Detect which cell encompasses the target text, then output its [X, Y] center coordinate. 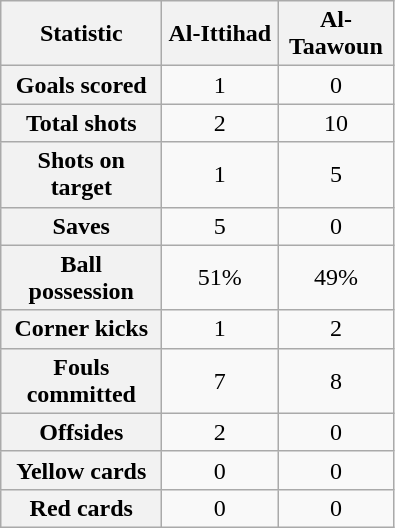
51% [220, 278]
49% [336, 278]
Ball possession [82, 278]
Fouls committed [82, 380]
Corner kicks [82, 329]
Yellow cards [82, 470]
Goals scored [82, 85]
Total shots [82, 123]
Red cards [82, 508]
10 [336, 123]
Offsides [82, 432]
8 [336, 380]
Saves [82, 226]
Al-Ittihad [220, 34]
Al-Taawoun [336, 34]
Shots on target [82, 174]
Statistic [82, 34]
7 [220, 380]
